For the text-containing cell, return its midpoint in [X, Y] coordinate format. 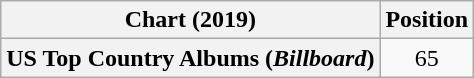
US Top Country Albums (Billboard) [190, 58]
65 [427, 58]
Chart (2019) [190, 20]
Position [427, 20]
